Return [x, y] of the center of cell containing provided text 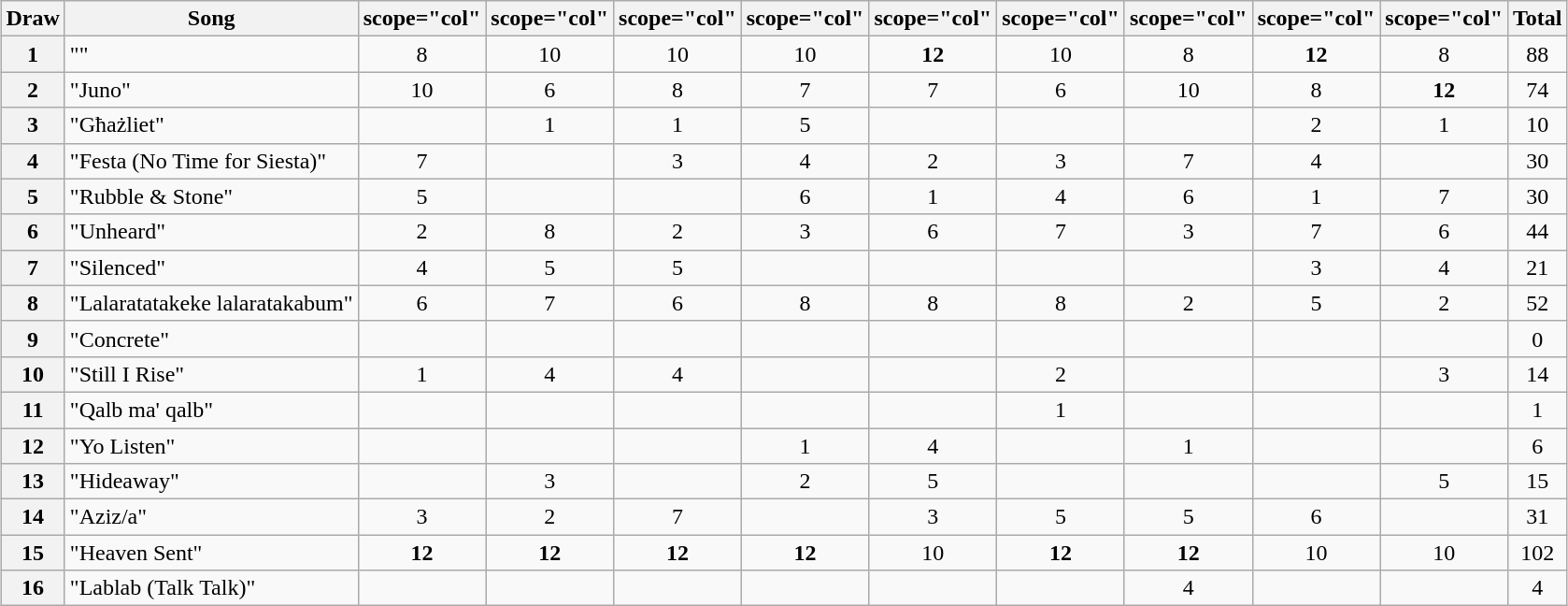
"Concrete" [211, 339]
44 [1538, 232]
52 [1538, 303]
"Silenced" [211, 267]
74 [1538, 90]
Song [211, 19]
13 [33, 482]
"Hideaway" [211, 482]
"Qalb ma' qalb" [211, 410]
"Lablab (Talk Talk)" [211, 588]
"Heaven Sent" [211, 553]
11 [33, 410]
"Festa (No Time for Siesta)" [211, 161]
"Aziz/a" [211, 517]
88 [1538, 54]
16 [33, 588]
9 [33, 339]
21 [1538, 267]
"Lalaratatakeke lalaratakabum" [211, 303]
31 [1538, 517]
"Juno" [211, 90]
102 [1538, 553]
"Unheard" [211, 232]
0 [1538, 339]
"" [211, 54]
"Still I Rise" [211, 374]
"Rubble & Stone" [211, 196]
Draw [33, 19]
"Yo Listen" [211, 446]
"Għażliet" [211, 125]
Total [1538, 19]
